Detect which cell encompasses the target text, then output its (X, Y) center coordinate. 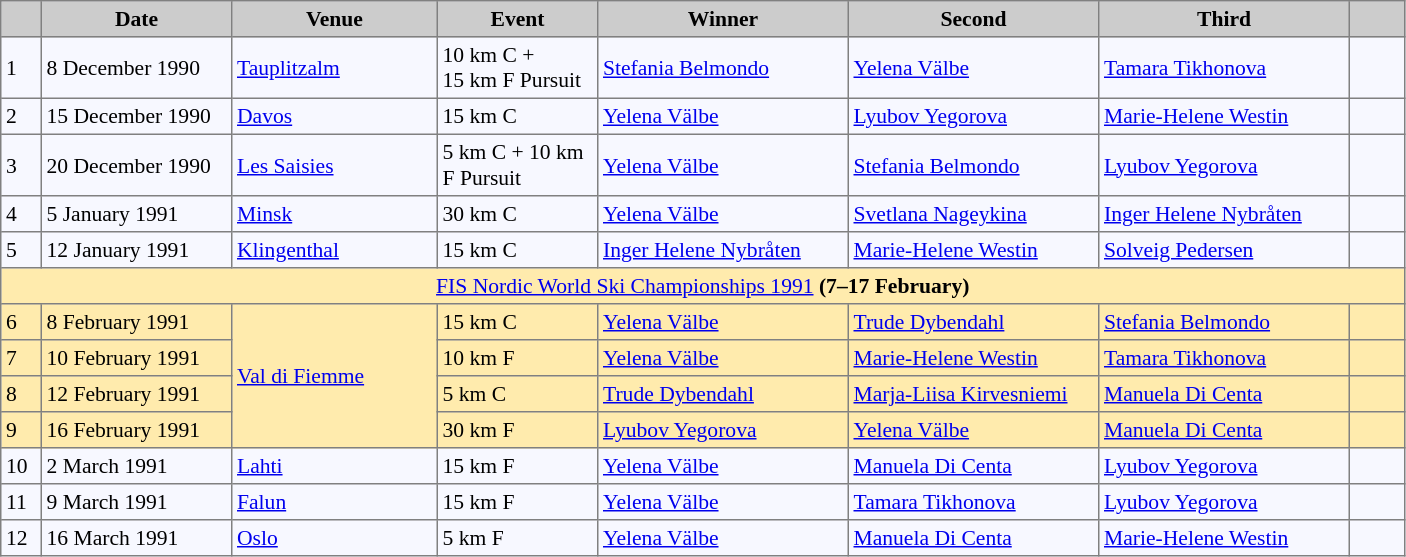
30 km C (517, 214)
5 January 1991 (136, 214)
Solveig Pedersen (1224, 250)
Falun (335, 502)
12 February 1991 (136, 394)
9 March 1991 (136, 502)
1 (21, 68)
5 km F (517, 538)
Klingenthal (335, 250)
Second (973, 19)
5 (21, 250)
Minsk (335, 214)
8 February 1991 (136, 322)
Date (136, 19)
7 (21, 358)
5 km C + 10 km F Pursuit (517, 165)
Winner (723, 19)
30 km F (517, 430)
10 February 1991 (136, 358)
Les Saisies (335, 165)
12 January 1991 (136, 250)
8 (21, 394)
Third (1224, 19)
3 (21, 165)
Svetlana Nageykina (973, 214)
12 (21, 538)
Davos (335, 116)
Lahti (335, 466)
11 (21, 502)
16 February 1991 (136, 430)
20 December 1990 (136, 165)
6 (21, 322)
10 km C + 15 km F Pursuit (517, 68)
Venue (335, 19)
10 km F (517, 358)
Tauplitzalm (335, 68)
2 March 1991 (136, 466)
5 km C (517, 394)
Val di Fiemme (335, 376)
Marja-Liisa Kirvesniemi (973, 394)
16 March 1991 (136, 538)
Event (517, 19)
9 (21, 430)
2 (21, 116)
10 (21, 466)
Oslo (335, 538)
8 December 1990 (136, 68)
4 (21, 214)
15 December 1990 (136, 116)
FIS Nordic World Ski Championships 1991 (7–17 February) (703, 286)
